Pinpoint the cell where the given text exists, returning its [x, y] midpoint coordinate. 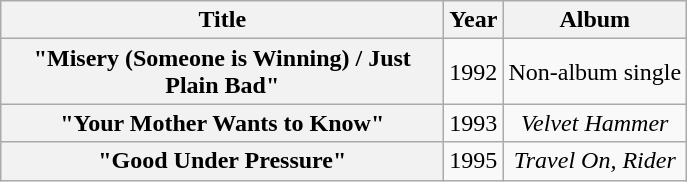
1995 [474, 161]
"Your Mother Wants to Know" [222, 123]
Album [595, 20]
Velvet Hammer [595, 123]
1993 [474, 123]
Year [474, 20]
"Misery (Someone is Winning) / Just Plain Bad" [222, 72]
"Good Under Pressure" [222, 161]
Title [222, 20]
Non-album single [595, 72]
1992 [474, 72]
Travel On, Rider [595, 161]
